Search for the cell housing the specified text and yield its (x, y) center coordinate. 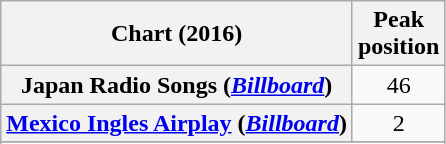
46 (398, 85)
Japan Radio Songs (Billboard) (177, 85)
2 (398, 123)
Mexico Ingles Airplay (Billboard) (177, 123)
Peakposition (398, 34)
Chart (2016) (177, 34)
